For the text-containing cell, return its midpoint in (x, y) coordinate format. 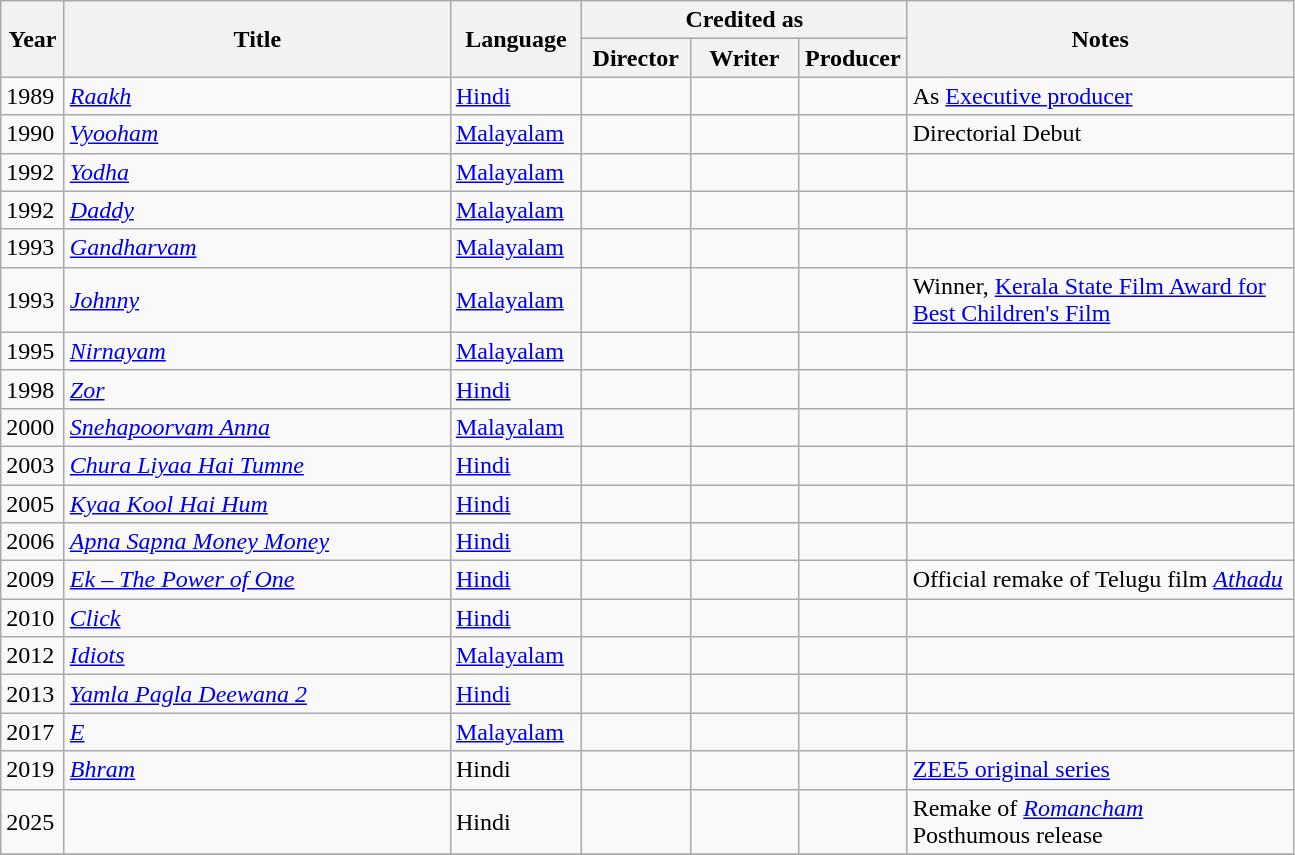
Directorial Debut (1100, 134)
ZEE5 original series (1100, 770)
Ek – The Power of One (257, 580)
1995 (33, 351)
E (257, 732)
Apna Sapna Money Money (257, 542)
Credited as (744, 20)
2000 (33, 427)
Idiots (257, 656)
2010 (33, 618)
Director (636, 58)
Johnny (257, 300)
Raakh (257, 96)
2012 (33, 656)
2005 (33, 503)
Writer (744, 58)
Bhram (257, 770)
Chura Liyaa Hai Tumne (257, 465)
Kyaa Kool Hai Hum (257, 503)
As Executive producer (1100, 96)
Daddy (257, 210)
Remake of Romancham Posthumous release (1100, 822)
1998 (33, 389)
Nirnayam (257, 351)
Title (257, 39)
2006 (33, 542)
Winner, Kerala State Film Award for Best Children's Film (1100, 300)
Notes (1100, 39)
2019 (33, 770)
Producer (854, 58)
Language (516, 39)
1990 (33, 134)
Official remake of Telugu film Athadu (1100, 580)
2013 (33, 694)
Click (257, 618)
2009 (33, 580)
2003 (33, 465)
Zor (257, 389)
Yamla Pagla Deewana 2 (257, 694)
Yodha (257, 172)
Snehapoorvam Anna (257, 427)
Vyooham (257, 134)
Year (33, 39)
2025 (33, 822)
Gandharvam (257, 248)
1989 (33, 96)
2017 (33, 732)
